For the text-containing cell, return its midpoint in (X, Y) coordinate format. 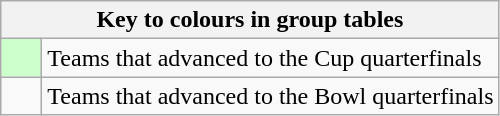
Key to colours in group tables (250, 20)
Teams that advanced to the Cup quarterfinals (270, 58)
Teams that advanced to the Bowl quarterfinals (270, 96)
